Extract the [X, Y] coordinate from the center of the cell holding the provided text.  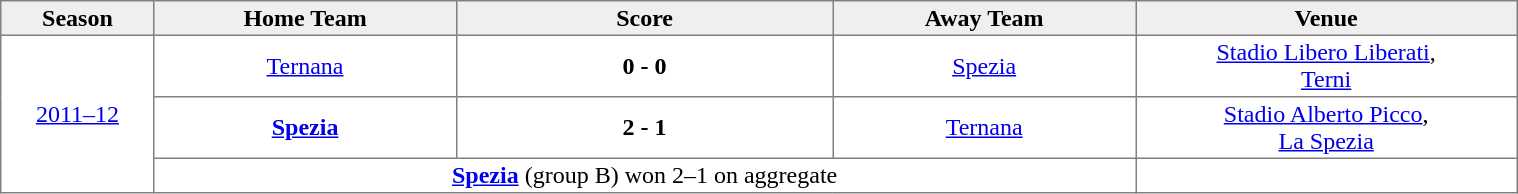
Stadio Alberto Picco,La Spezia [1326, 128]
0 - 0 [645, 66]
Spezia (group B) won 2–1 on aggregate [645, 175]
Season [77, 18]
Stadio Libero Liberati,Terni [1326, 66]
Away Team [984, 18]
2011–12 [77, 114]
2 - 1 [645, 128]
Home Team [306, 18]
Venue [1326, 18]
Score [645, 18]
